Return the [X, Y] coordinate for the center point of the cell that contains the specified text.  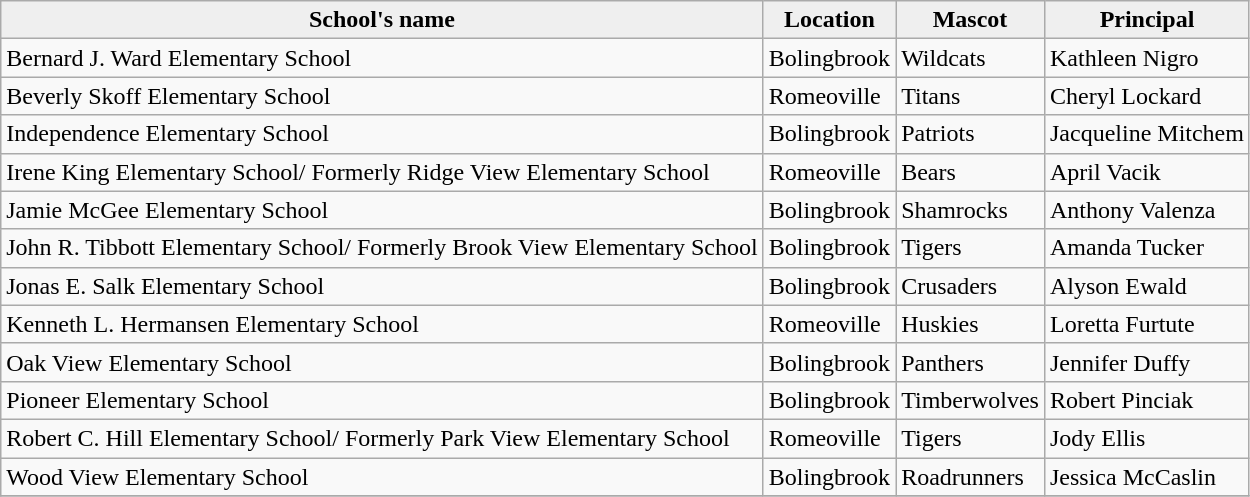
School's name [382, 20]
Irene King Elementary School/ Formerly Ridge View Elementary School [382, 172]
Shamrocks [970, 210]
Kathleen Nigro [1146, 58]
Jessica McCaslin [1146, 477]
Jonas E. Salk Elementary School [382, 286]
Anthony Valenza [1146, 210]
Titans [970, 96]
Alyson Ewald [1146, 286]
Cheryl Lockard [1146, 96]
Jody Ellis [1146, 438]
Independence Elementary School [382, 134]
Huskies [970, 324]
Loretta Furtute [1146, 324]
Mascot [970, 20]
Pioneer Elementary School [382, 400]
Timberwolves [970, 400]
Wildcats [970, 58]
Robert C. Hill Elementary School/ Formerly Park View Elementary School [382, 438]
Amanda Tucker [1146, 248]
Patriots [970, 134]
Jacqueline Mitchem [1146, 134]
Oak View Elementary School [382, 362]
Bernard J. Ward Elementary School [382, 58]
Roadrunners [970, 477]
Bears [970, 172]
John R. Tibbott Elementary School/ Formerly Brook View Elementary School [382, 248]
Principal [1146, 20]
Location [829, 20]
Beverly Skoff Elementary School [382, 96]
Jamie McGee Elementary School [382, 210]
Wood View Elementary School [382, 477]
Jennifer Duffy [1146, 362]
Panthers [970, 362]
Kenneth L. Hermansen Elementary School [382, 324]
April Vacik [1146, 172]
Robert Pinciak [1146, 400]
Crusaders [970, 286]
